Search for the cell housing the specified text and yield its [x, y] center coordinate. 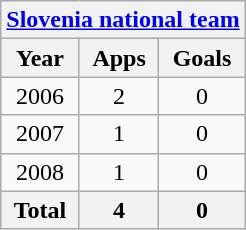
Slovenia national team [123, 20]
4 [119, 210]
Total [40, 210]
Apps [119, 58]
2006 [40, 96]
2 [119, 96]
Goals [202, 58]
Year [40, 58]
2008 [40, 172]
2007 [40, 134]
